Extract the [X, Y] coordinate from the center of the cell holding the provided text.  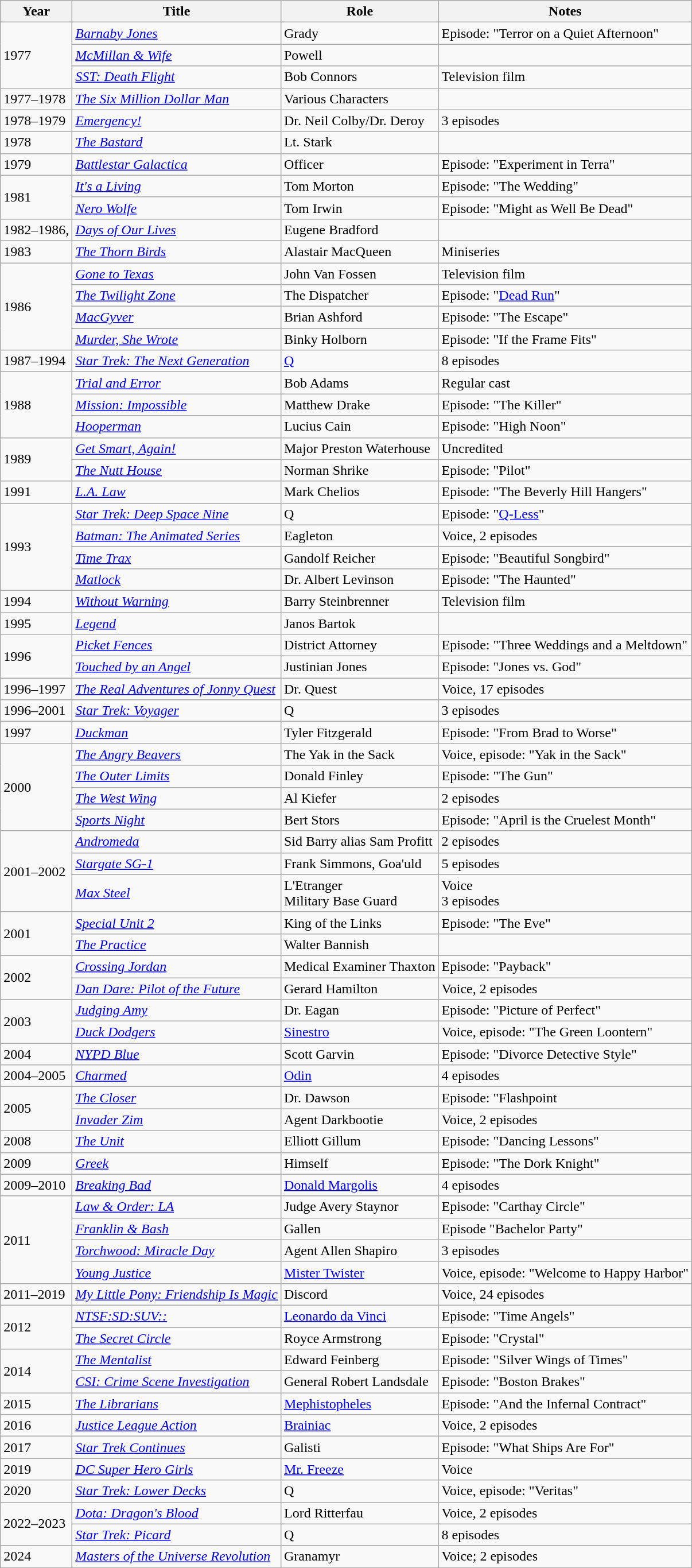
Donald Finley [359, 776]
Episode: "Q-Less" [565, 514]
Episode: "Picture of Perfect" [565, 1011]
Regular cast [565, 383]
Gerard Hamilton [359, 988]
Star Trek: Picard [177, 1535]
2017 [37, 1447]
2014 [37, 1371]
2019 [37, 1469]
Andromeda [177, 842]
Episode: "The Gun" [565, 776]
Episode: "High Noon" [565, 427]
Sports Night [177, 820]
Matthew Drake [359, 405]
Gone to Texas [177, 274]
2004 [37, 1054]
Janos Bartok [359, 623]
Barnaby Jones [177, 33]
John Van Fossen [359, 274]
Episode: "Payback" [565, 966]
2012 [37, 1327]
Voice, episode: "Veritas" [565, 1491]
Voice, episode: "Yak in the Sack" [565, 754]
1979 [37, 164]
The Angry Beavers [177, 754]
Episode: "Terror on a Quiet Afternoon" [565, 33]
Role [359, 11]
Elliott Gillum [359, 1141]
Hooperman [177, 427]
Star Trek: Deep Space Nine [177, 514]
Major Preston Waterhouse [359, 448]
1997 [37, 733]
2011 [37, 1240]
1986 [37, 307]
2022–2023 [37, 1524]
Franklin & Bash [177, 1229]
2011–2019 [37, 1294]
1993 [37, 547]
2009–2010 [37, 1185]
Law & Order: LA [177, 1207]
Episode: "Beautiful Songbird" [565, 557]
Star Trek: The Next Generation [177, 361]
Walter Bannish [359, 944]
Gandolf Reicher [359, 557]
Episode: "If the Frame Fits" [565, 339]
The Dispatcher [359, 296]
Young Justice [177, 1272]
2009 [37, 1163]
Episode: "Carthay Circle" [565, 1207]
Voice [565, 1469]
Touched by an Angel [177, 667]
Notes [565, 11]
General Robert Landsdale [359, 1382]
Norman Shrike [359, 470]
Brian Ashford [359, 318]
1991 [37, 492]
MacGyver [177, 318]
Royce Armstrong [359, 1338]
Episode: "Silver Wings of Times" [565, 1360]
1983 [37, 251]
2002 [37, 977]
Matlock [177, 579]
The Practice [177, 944]
Episode: "Jones vs. God" [565, 667]
Mission: Impossible [177, 405]
The Secret Circle [177, 1338]
Masters of the Universe Revolution [177, 1557]
Tom Irwin [359, 208]
Episode: "The Dork Knight" [565, 1163]
1982–1986, [37, 230]
Justinian Jones [359, 667]
DC Super Hero Girls [177, 1469]
Powell [359, 55]
L.A. Law [177, 492]
Episode: "What Ships Are For" [565, 1447]
Barry Steinbrenner [359, 601]
1989 [37, 459]
The Unit [177, 1141]
Title [177, 11]
2005 [37, 1109]
1996–1997 [37, 689]
Galisti [359, 1447]
Batman: The Animated Series [177, 536]
2003 [37, 1021]
Episode: "Experiment in Terra" [565, 164]
Torchwood: Miracle Day [177, 1250]
The Mentalist [177, 1360]
Trial and Error [177, 383]
Episode: "Divorce Detective Style" [565, 1054]
1996 [37, 656]
2004–2005 [37, 1076]
Voice, episode: "Welcome to Happy Harbor" [565, 1272]
Donald Margolis [359, 1185]
1995 [37, 623]
Episode: "Pilot" [565, 470]
Episode "Bachelor Party" [565, 1229]
Justice League Action [177, 1426]
1978 [37, 142]
Judge Avery Staynor [359, 1207]
The Closer [177, 1098]
2001 [37, 934]
2024 [37, 1557]
Mephistopheles [359, 1404]
Episode: "From Brad to Worse" [565, 733]
2015 [37, 1404]
Dr. Eagan [359, 1011]
Mark Chelios [359, 492]
SST: Death Flight [177, 77]
Eagleton [359, 536]
Eugene Bradford [359, 230]
Various Characters [359, 99]
2001–2002 [37, 872]
5 episodes [565, 864]
Episode: "Crystal" [565, 1338]
The Twilight Zone [177, 296]
Lt. Stark [359, 142]
Special Unit 2 [177, 923]
Leonardo da Vinci [359, 1316]
NYPD Blue [177, 1054]
Dr. Quest [359, 689]
Duckman [177, 733]
Voice; 2 episodes [565, 1557]
Time Trax [177, 557]
The Nutt House [177, 470]
Edward Feinberg [359, 1360]
1996–2001 [37, 711]
Brainiac [359, 1426]
Stargate SG-1 [177, 864]
Episode: "Boston Brakes" [565, 1382]
Al Kiefer [359, 798]
1994 [37, 601]
Year [37, 11]
Star Trek Continues [177, 1447]
The Outer Limits [177, 776]
Crossing Jordan [177, 966]
Dr. Dawson [359, 1098]
Episode: "Dancing Lessons" [565, 1141]
Uncredited [565, 448]
King of the Links [359, 923]
Nero Wolfe [177, 208]
Judging Amy [177, 1011]
Get Smart, Again! [177, 448]
Binky Holborn [359, 339]
The Bastard [177, 142]
2000 [37, 787]
Battlestar Galactica [177, 164]
Sinestro [359, 1032]
1977 [37, 55]
Without Warning [177, 601]
Duck Dodgers [177, 1032]
Gallen [359, 1229]
1977–1978 [37, 99]
Alastair MacQueen [359, 251]
Episode: "The Beverly Hill Hangers" [565, 492]
Episode: "April is the Cruelest Month" [565, 820]
Breaking Bad [177, 1185]
The Thorn Birds [177, 251]
Frank Simmons, Goa'uld [359, 864]
McMillan & Wife [177, 55]
Mr. Freeze [359, 1469]
Episode: "The Escape" [565, 318]
My Little Pony: Friendship Is Magic [177, 1294]
L'EtrangerMilitary Base Guard [359, 893]
Episode: "The Eve" [565, 923]
Emergency! [177, 121]
Lucius Cain [359, 427]
Episode: "Three Weddings and a Meltdown" [565, 645]
2020 [37, 1491]
Dr. Neil Colby/Dr. Deroy [359, 121]
Picket Fences [177, 645]
Medical Examiner Thaxton [359, 966]
Odin [359, 1076]
Episode: "Time Angels" [565, 1316]
1987–1994 [37, 361]
2008 [37, 1141]
The Librarians [177, 1404]
The Six Million Dollar Man [177, 99]
Invader Zim [177, 1120]
Episode: "The Killer" [565, 405]
Agent Allen Shapiro [359, 1250]
The West Wing [177, 798]
It's a Living [177, 186]
Episode: "Flashpoint [565, 1098]
The Yak in the Sack [359, 754]
Episode: "Dead Run" [565, 296]
District Attorney [359, 645]
Sid Barry alias Sam Profitt [359, 842]
Officer [359, 164]
Lord Ritterfau [359, 1513]
Voice, 17 episodes [565, 689]
Himself [359, 1163]
Star Trek: Lower Decks [177, 1491]
NTSF:SD:SUV:: [177, 1316]
Episode: "And the Infernal Contract" [565, 1404]
Murder, She Wrote [177, 339]
Voice, episode: "The Green Loontern" [565, 1032]
Greek [177, 1163]
Agent Darkbootie [359, 1120]
1988 [37, 405]
Star Trek: Voyager [177, 711]
Episode: "Might as Well Be Dead" [565, 208]
Tyler Fitzgerald [359, 733]
Mister Twister [359, 1272]
Granamyr [359, 1557]
1981 [37, 197]
Dr. Albert Levinson [359, 579]
Bob Adams [359, 383]
2016 [37, 1426]
Tom Morton [359, 186]
CSI: Crime Scene Investigation [177, 1382]
Days of Our Lives [177, 230]
Miniseries [565, 251]
Bob Connors [359, 77]
Bert Stors [359, 820]
Grady [359, 33]
Dota: Dragon's Blood [177, 1513]
1978–1979 [37, 121]
Discord [359, 1294]
Voice3 episodes [565, 893]
Voice, 24 episodes [565, 1294]
Max Steel [177, 893]
Episode: "The Wedding" [565, 186]
Episode: "The Haunted" [565, 579]
Legend [177, 623]
Scott Garvin [359, 1054]
The Real Adventures of Jonny Quest [177, 689]
Charmed [177, 1076]
Dan Dare: Pilot of the Future [177, 988]
